Output the (X, Y) coordinate of the center of the cell containing the given text.  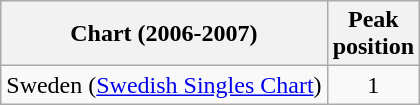
Peak position (373, 34)
Chart (2006-2007) (164, 34)
Sweden (Swedish Singles Chart) (164, 85)
1 (373, 85)
